Return the (x, y) coordinate for the center point of the cell that contains the specified text.  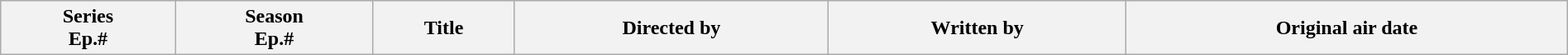
SeriesEp.# (88, 28)
Written by (978, 28)
SeasonEp.# (275, 28)
Original air date (1347, 28)
Directed by (672, 28)
Title (443, 28)
